Pinpoint the cell where the given text exists, returning its [x, y] midpoint coordinate. 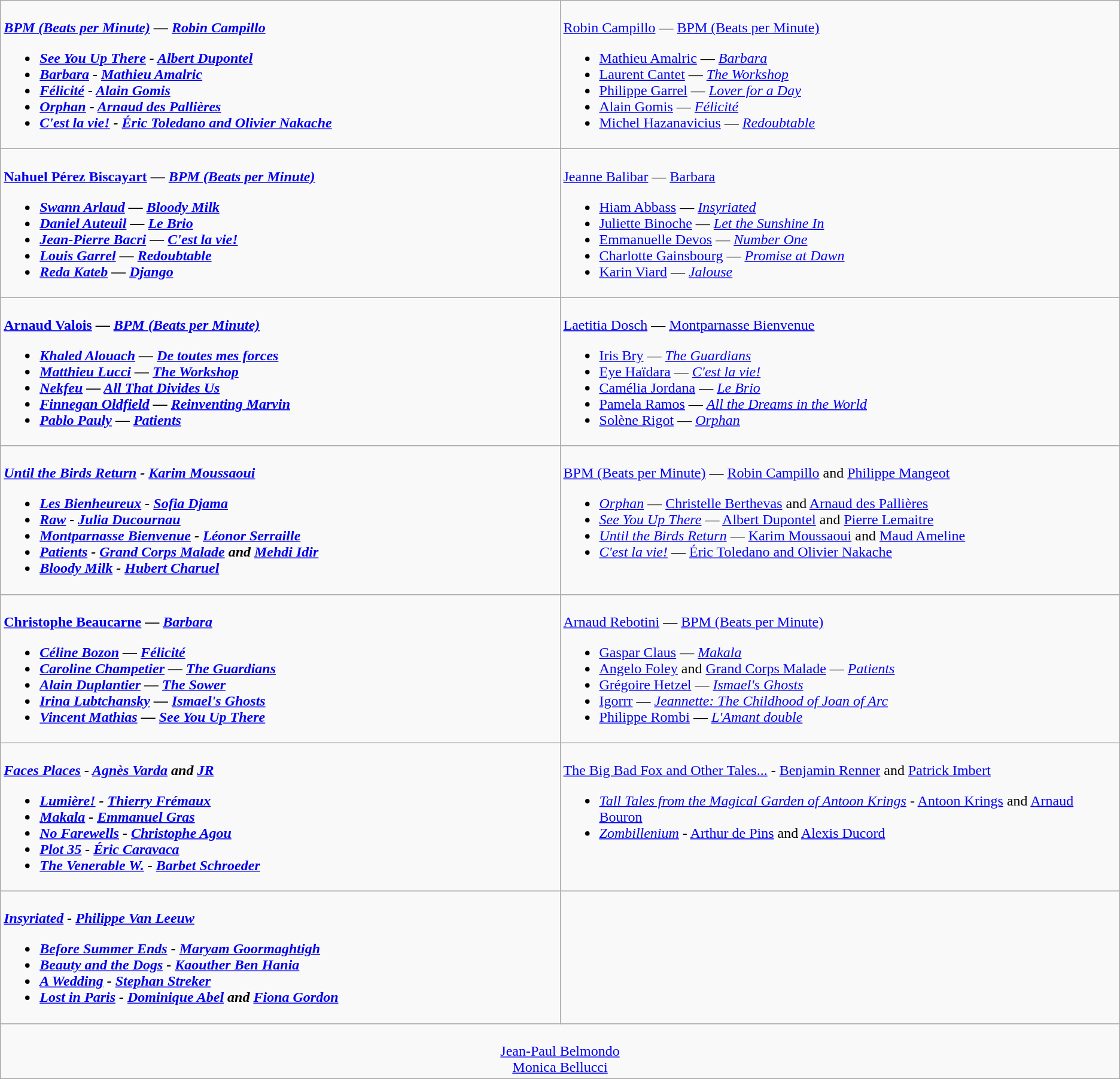
Jean-Paul BelmondoMonica Bellucci [560, 1051]
